For the text-containing cell, return its midpoint in [x, y] coordinate format. 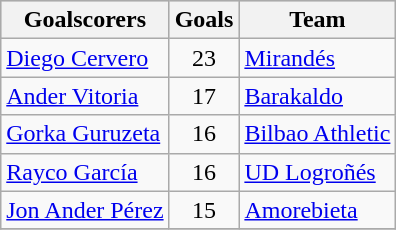
Gorka Guruzeta [85, 134]
Goalscorers [85, 20]
23 [204, 58]
Diego Cervero [85, 58]
UD Logroñés [318, 172]
Barakaldo [318, 96]
17 [204, 96]
15 [204, 210]
Goals [204, 20]
Amorebieta [318, 210]
Rayco García [85, 172]
Mirandés [318, 58]
Ander Vitoria [85, 96]
Bilbao Athletic [318, 134]
Jon Ander Pérez [85, 210]
Team [318, 20]
